Return the [X, Y] coordinate for the center point of the cell that contains the specified text.  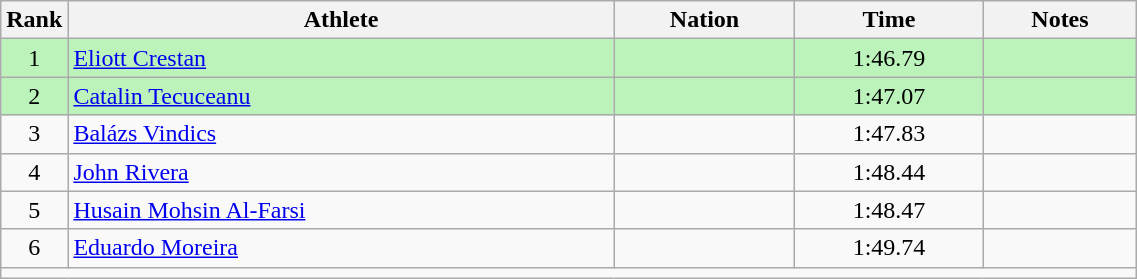
1:48.44 [889, 172]
Rank [34, 20]
5 [34, 210]
1:46.79 [889, 58]
Eduardo Moreira [341, 248]
Eliott Crestan [341, 58]
Balázs Vindics [341, 134]
1:47.07 [889, 96]
Notes [1060, 20]
1:47.83 [889, 134]
Athlete [341, 20]
6 [34, 248]
Nation [704, 20]
3 [34, 134]
4 [34, 172]
1:48.47 [889, 210]
1:49.74 [889, 248]
2 [34, 96]
Time [889, 20]
Husain Mohsin Al-Farsi [341, 210]
John Rivera [341, 172]
1 [34, 58]
Catalin Tecuceanu [341, 96]
